Capture the cell that displays the provided text and extract its (X, Y) central coordinate. 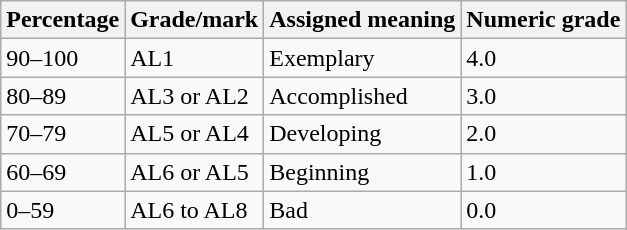
AL5 or AL4 (194, 134)
2.0 (544, 134)
Assigned meaning (362, 20)
Bad (362, 210)
4.0 (544, 58)
Developing (362, 134)
1.0 (544, 172)
Exemplary (362, 58)
Accomplished (362, 96)
90–100 (63, 58)
AL6 or AL5 (194, 172)
3.0 (544, 96)
0.0 (544, 210)
AL3 or AL2 (194, 96)
70–79 (63, 134)
0–59 (63, 210)
60–69 (63, 172)
AL1 (194, 58)
Percentage (63, 20)
AL6 to AL8 (194, 210)
80–89 (63, 96)
Beginning (362, 172)
Numeric grade (544, 20)
Grade/mark (194, 20)
